Return the (X, Y) coordinate for the center point of the cell that contains the specified text.  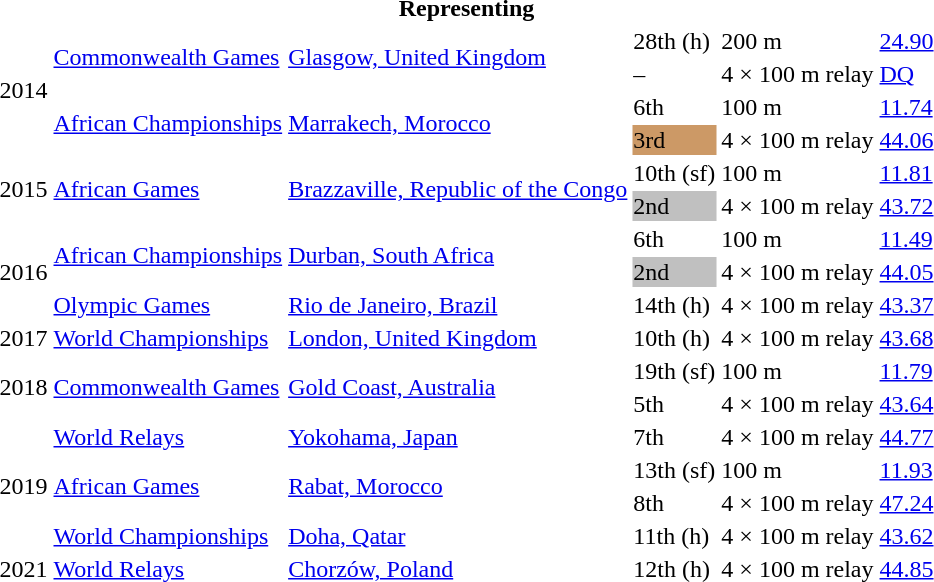
200 m (798, 41)
Yokohama, Japan (458, 437)
8th (674, 503)
3rd (674, 140)
19th (sf) (674, 371)
Marrakech, Morocco (458, 124)
7th (674, 437)
Rio de Janeiro, Brazil (458, 305)
28th (h) (674, 41)
10th (sf) (674, 173)
Brazzaville, Republic of the Congo (458, 190)
Glasgow, United Kingdom (458, 58)
World Relays (168, 437)
– (674, 74)
14th (h) (674, 305)
Olympic Games (168, 305)
London, United Kingdom (458, 338)
Doha, Qatar (458, 536)
Rabat, Morocco (458, 486)
5th (674, 404)
10th (h) (674, 338)
13th (sf) (674, 470)
Durban, South Africa (458, 256)
Gold Coast, Australia (458, 388)
11th (h) (674, 536)
